Locate the cell with the specified text and output its (X, Y) center coordinate. 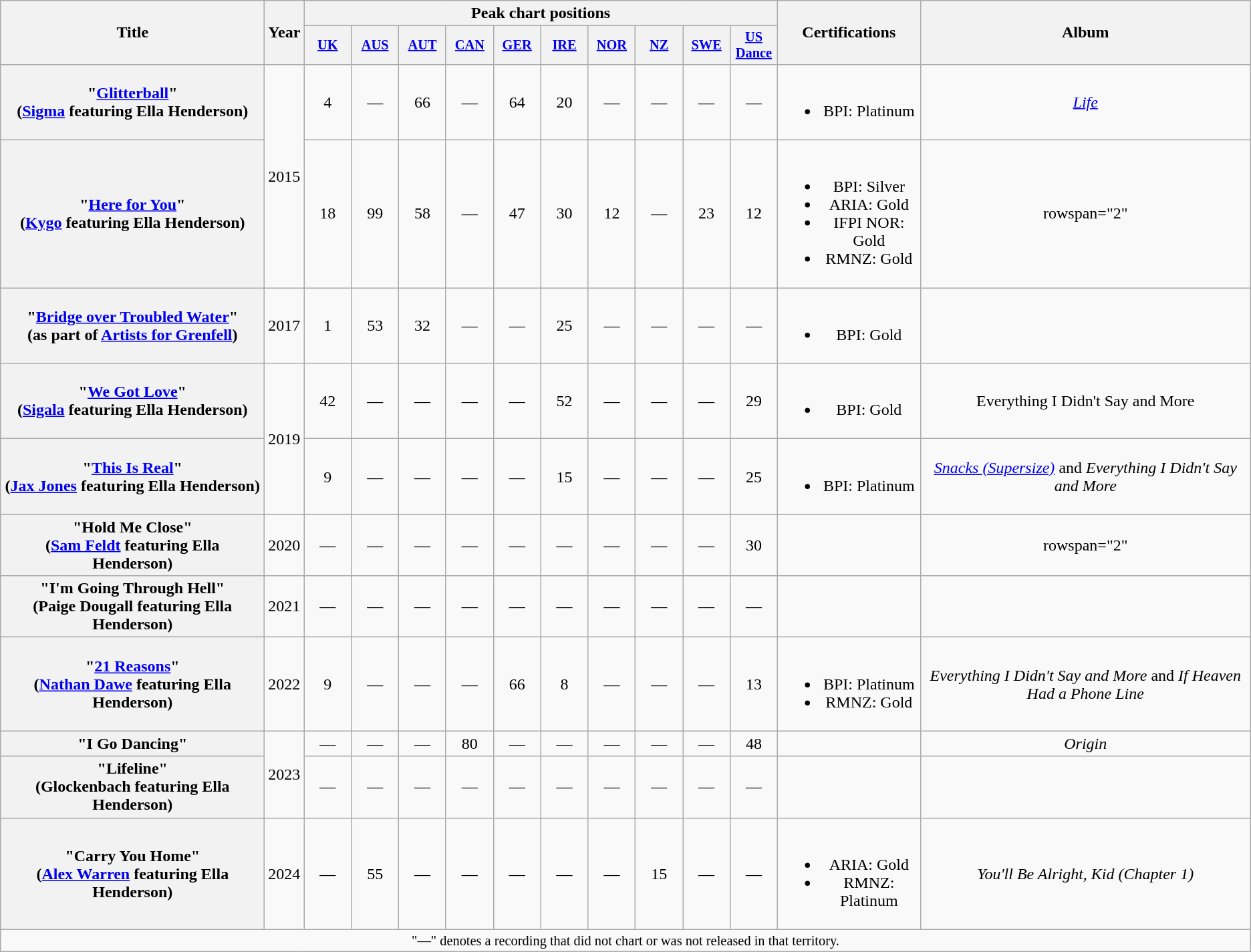
48 (754, 744)
2015 (285, 176)
2020 (285, 545)
"21 Reasons"(Nathan Dawe featuring Ella Henderson) (132, 684)
32 (422, 326)
Certifications (849, 33)
4 (327, 102)
Snacks (Supersize) and Everything I Didn't Say and More (1085, 477)
NOR (612, 45)
23 (707, 214)
2017 (285, 326)
Life (1085, 102)
99 (376, 214)
Title (132, 33)
52 (564, 401)
"I'm Going Through Hell"(Paige Dougall featuring Ella Henderson) (132, 607)
"Lifeline"(Glockenbach featuring Ella Henderson) (132, 787)
"Hold Me Close" (Sam Feldt featuring Ella Henderson) (132, 545)
"—" denotes a recording that did not chart or was not released in that territory. (625, 941)
53 (376, 326)
2019 (285, 439)
8 (564, 684)
58 (422, 214)
Year (285, 33)
"Here for You"(Kygo featuring Ella Henderson) (132, 214)
2024 (285, 874)
80 (469, 744)
Origin (1085, 744)
ARIA: GoldRMNZ: Platinum (849, 874)
Everything I Didn't Say and More and If Heaven Had a Phone Line (1085, 684)
You'll Be Alright, Kid (Chapter 1) (1085, 874)
42 (327, 401)
47 (517, 214)
1 (327, 326)
"Bridge over Troubled Water"(as part of Artists for Grenfell) (132, 326)
AUS (376, 45)
SWE (707, 45)
2021 (285, 607)
AUT (422, 45)
29 (754, 401)
IRE (564, 45)
Album (1085, 33)
18 (327, 214)
20 (564, 102)
Everything I Didn't Say and More (1085, 401)
55 (376, 874)
BPI: SilverARIA: GoldIFPI NOR: GoldRMNZ: Gold (849, 214)
13 (754, 684)
"I Go Dancing" (132, 744)
GER (517, 45)
Peak chart positions (541, 13)
BPI: PlatinumRMNZ: Gold (849, 684)
CAN (469, 45)
"Glitterball"(Sigma featuring Ella Henderson) (132, 102)
"This Is Real"(Jax Jones featuring Ella Henderson) (132, 477)
"Carry You Home"(Alex Warren featuring Ella Henderson) (132, 874)
2023 (285, 774)
2022 (285, 684)
US Dance (754, 45)
"We Got Love"(Sigala featuring Ella Henderson) (132, 401)
UK (327, 45)
NZ (659, 45)
64 (517, 102)
